For the text-containing cell, return its midpoint in (X, Y) coordinate format. 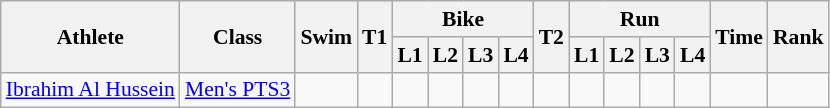
T2 (552, 36)
Rank (798, 36)
Run (640, 19)
Athlete (90, 36)
Class (238, 36)
Bike (462, 19)
T1 (374, 36)
Ibrahim Al Hussein (90, 90)
Men's PTS3 (238, 90)
Swim (326, 36)
Time (739, 36)
